Return the (X, Y) coordinate for the center point of the cell that contains the specified text.  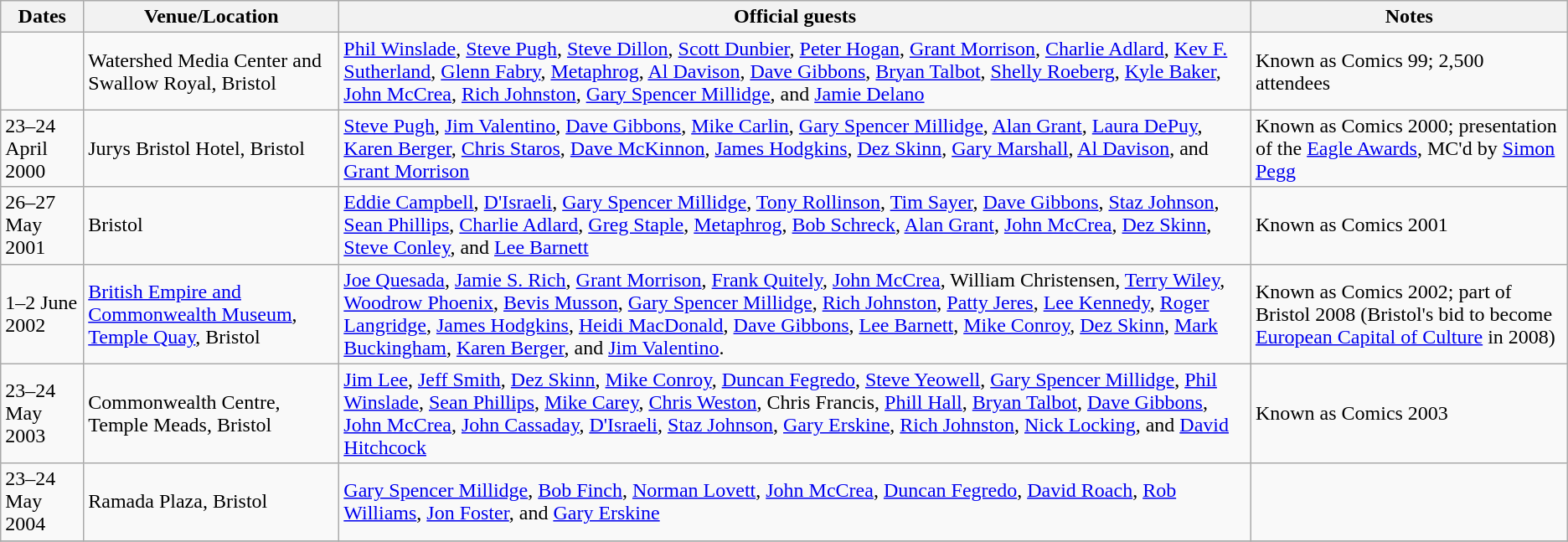
Notes (1409, 17)
Ramada Plaza, Bristol (211, 502)
Known as Comics 2000; presentation of the Eagle Awards, MC'd by Simon Pegg (1409, 148)
Known as Comics 2001 (1409, 225)
1–2 June 2002 (42, 313)
Bristol (211, 225)
23–24 May 2003 (42, 414)
Venue/Location (211, 17)
Watershed Media Center and Swallow Royal, Bristol (211, 71)
Commonwealth Centre, Temple Meads, Bristol (211, 414)
Official guests (796, 17)
23–24 April 2000 (42, 148)
Known as Comics 2003 (1409, 414)
British Empire and Commonwealth Museum, Temple Quay, Bristol (211, 313)
23–24 May 2004 (42, 502)
Jurys Bristol Hotel, Bristol (211, 148)
Known as Comics 99; 2,500 attendees (1409, 71)
26–27 May 2001 (42, 225)
Gary Spencer Millidge, Bob Finch, Norman Lovett, John McCrea, Duncan Fegredo, David Roach, Rob Williams, Jon Foster, and Gary Erskine (796, 502)
Dates (42, 17)
Known as Comics 2002; part of Bristol 2008 (Bristol's bid to become European Capital of Culture in 2008) (1409, 313)
